From the cell containing the given text, extract its center point as [X, Y] coordinate. 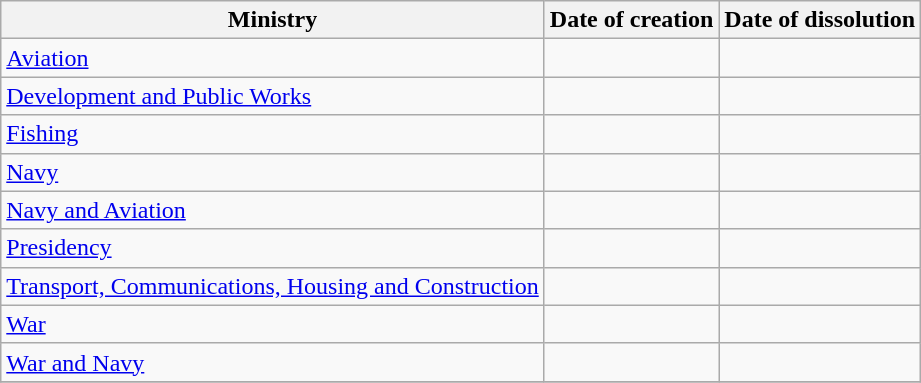
Development and Public Works [273, 96]
Date of creation [632, 20]
War [273, 324]
Transport, Communications, Housing and Construction [273, 286]
War and Navy [273, 362]
Date of dissolution [820, 20]
Ministry [273, 20]
Presidency [273, 248]
Aviation [273, 58]
Navy [273, 172]
Fishing [273, 134]
Navy and Aviation [273, 210]
